Capture the cell that displays the provided text and extract its [X, Y] central coordinate. 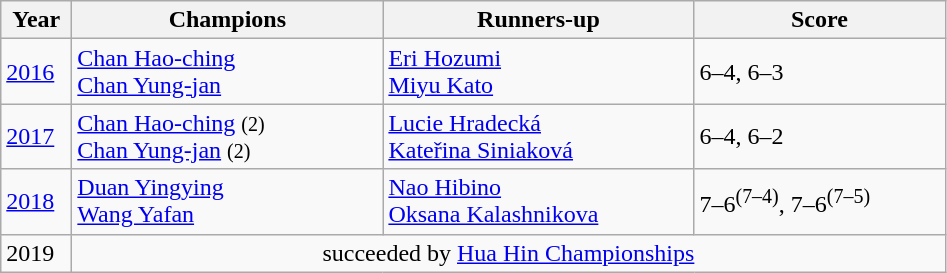
Chan Hao-ching Chan Yung-jan [228, 72]
2018 [36, 202]
Nao Hibino Oksana Kalashnikova [538, 202]
7–6(7–4), 7–6(7–5) [820, 202]
2016 [36, 72]
Score [820, 20]
Year [36, 20]
Champions [228, 20]
Lucie Hradecká Kateřina Siniaková [538, 136]
succeeded by Hua Hin Championships [508, 253]
Chan Hao-ching (2) Chan Yung-jan (2) [228, 136]
2017 [36, 136]
6–4, 6–3 [820, 72]
Eri Hozumi Miyu Kato [538, 72]
Runners-up [538, 20]
6–4, 6–2 [820, 136]
Duan Yingying Wang Yafan [228, 202]
2019 [36, 253]
